Provide the [X, Y] coordinate of the cell's center where the given text is located.  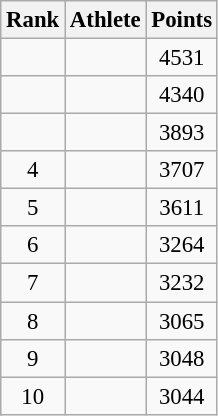
3264 [182, 245]
3065 [182, 321]
7 [33, 283]
4 [33, 170]
3893 [182, 133]
4531 [182, 58]
9 [33, 358]
4340 [182, 95]
3611 [182, 208]
8 [33, 321]
3232 [182, 283]
3048 [182, 358]
Points [182, 20]
6 [33, 245]
Athlete [106, 20]
3044 [182, 396]
Rank [33, 20]
5 [33, 208]
3707 [182, 170]
10 [33, 396]
